Output the [x, y] coordinate of the center of the cell containing the given text.  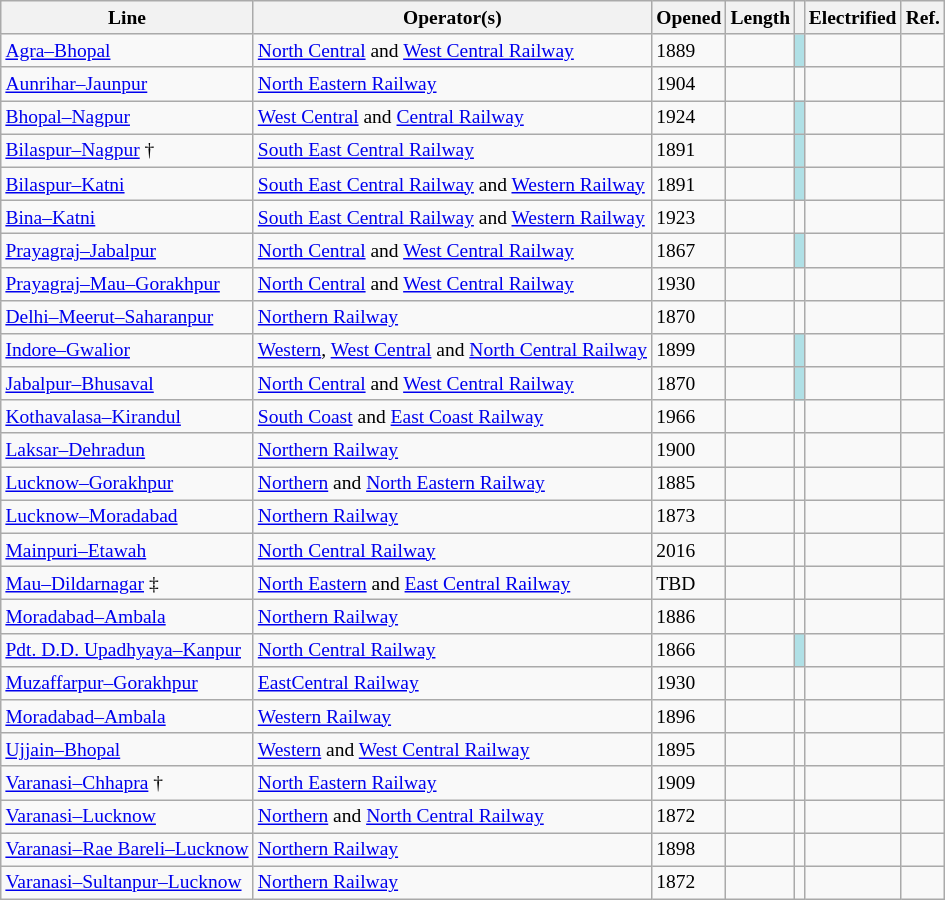
1904 [689, 84]
Delhi–Meerut–Saharanpur [127, 316]
North Eastern and East Central Railway [452, 584]
Electrified [852, 18]
1924 [689, 118]
1885 [689, 484]
1866 [689, 650]
Northern and North Central Railway [452, 816]
Muzaffarpur–Gorakhpur [127, 682]
1923 [689, 216]
1867 [689, 250]
TBD [689, 584]
Aunrihar–Jaunpur [127, 84]
Operator(s) [452, 18]
Bilaspur–Katni [127, 184]
Kothavalasa–Kirandul [127, 416]
Mainpuri–Etawah [127, 550]
1898 [689, 850]
1900 [689, 450]
Line [127, 18]
1895 [689, 750]
Jabalpur–Bhusaval [127, 384]
Ujjain–Bhopal [127, 750]
West Central and Central Railway [452, 118]
Bilaspur–Nagpur † [127, 150]
1889 [689, 50]
1909 [689, 782]
Bhopal–Nagpur [127, 118]
Opened [689, 18]
Western and West Central Railway [452, 750]
Prayagraj–Jabalpur [127, 250]
EastCentral Railway [452, 682]
Mau–Dildarnagar ‡ [127, 584]
Lucknow–Moradabad [127, 516]
Ref. [922, 18]
1896 [689, 716]
Northern and North Eastern Railway [452, 484]
South East Central Railway [452, 150]
1873 [689, 516]
Bina–Katni [127, 216]
Length [760, 18]
Western, West Central and North Central Railway [452, 350]
Varanasi–Chhapra † [127, 782]
Laksar–Dehradun [127, 450]
South Coast and East Coast Railway [452, 416]
Indore–Gwalior [127, 350]
Varanasi–Sultanpur–Lucknow [127, 882]
Varanasi–Lucknow [127, 816]
1966 [689, 416]
Pdt. D.D. Upadhyaya–Kanpur [127, 650]
2016 [689, 550]
1886 [689, 616]
Western Railway [452, 716]
Lucknow–Gorakhpur [127, 484]
Prayagraj–Mau–Gorakhpur [127, 284]
Varanasi–Rae Bareli–Lucknow [127, 850]
Agra–Bhopal [127, 50]
1899 [689, 350]
